Find where the given text appears and provide that cell's center as [x, y] coordinate. 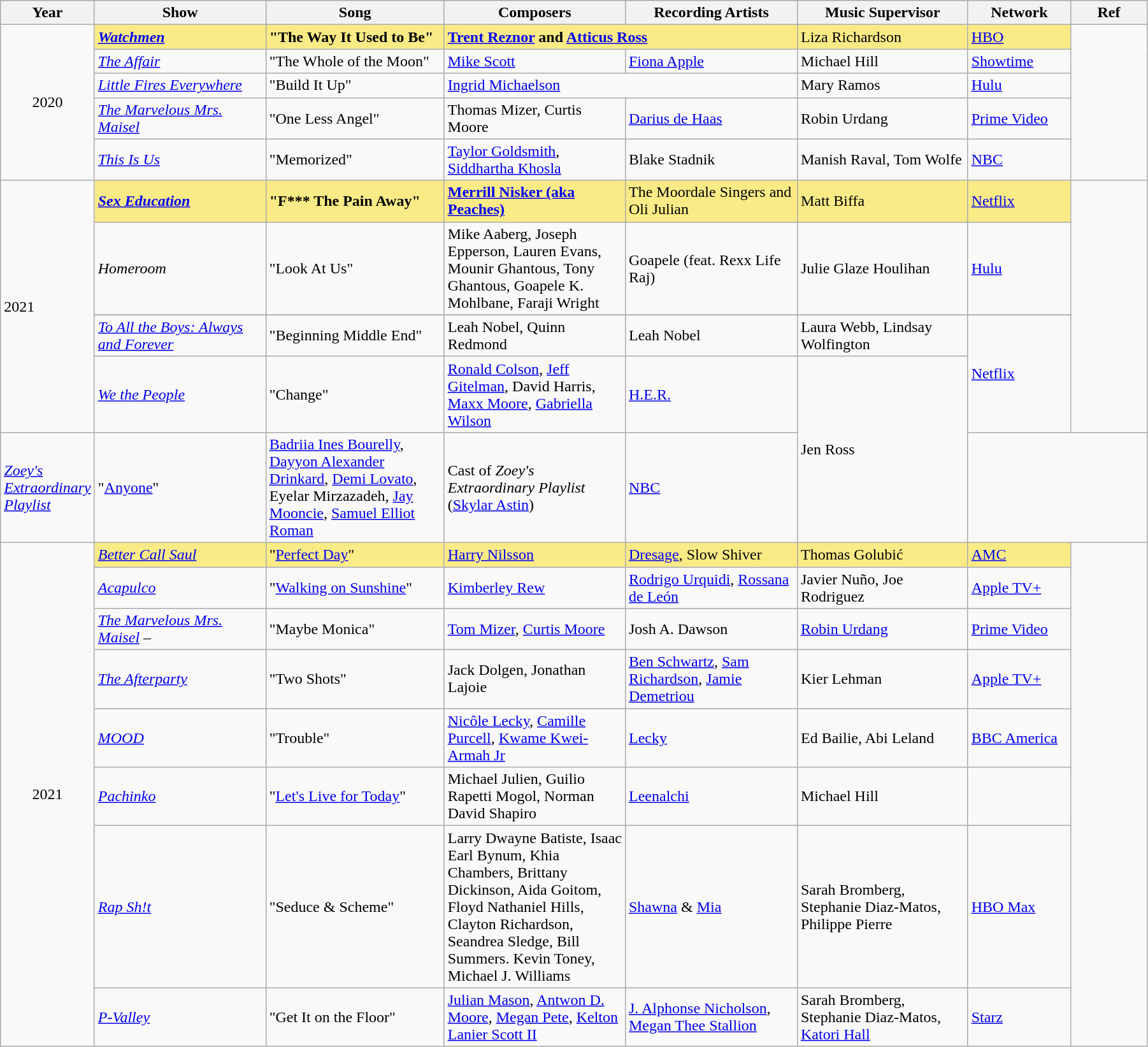
Michael Julien, Guilio Rapetti Mogol, Norman David Shapiro [535, 797]
Better Call Saul [180, 554]
AMC [1019, 554]
Javier Nuño, Joe Rodriguez [882, 588]
Thomas Golubić [882, 554]
Tom Mizer, Curtis Moore [535, 630]
Badriia Ines Bourelly, Dayyon Alexander Drinkard, Demi Lovato, Eyelar Mirzazadeh, Jay Mooncie, Samuel Elliot Roman [355, 487]
Mary Ramos [882, 85]
Dresage, Slow Shiver [711, 554]
Nicôle Lecky, Camille Purcell, Kwame Kwei-Armah Jr [535, 738]
Cast of Zoey's Extraordinary Playlist (Skylar Astin) [535, 487]
Ed Bailie, Abi Leland [882, 738]
"Perfect Day" [355, 554]
Ingrid Michaelson [621, 85]
Leah Nobel [711, 335]
Laura Webb, Lindsay Wolfington [882, 335]
Network [1019, 13]
P-Valley [180, 1017]
Julian Mason, Antwon D. Moore, Megan Pete, Kelton Lanier Scott II [535, 1017]
Jen Ross [882, 449]
Composers [535, 13]
"Trouble" [355, 738]
The Affair [180, 61]
Little Fires Everywhere [180, 85]
Mike Aaberg, Joseph Epperson, Lauren Evans, Mounir Ghantous, Tony Ghantous, Goapele K. Mohlbane, Faraji Wright [535, 268]
Rap Sh!t [180, 907]
2020 [47, 103]
Blake Stadnik [711, 159]
Trent Reznor and Atticus Ross [621, 37]
"Maybe Monica" [355, 630]
Manish Raval, Tom Wolfe [882, 159]
The Moordale Singers and Oli Julian [711, 201]
Ronald Colson, Jeff Gitelman, David Harris, Maxx Moore, Gabriella Wilson [535, 394]
Song [355, 13]
Merrill Nisker (aka Peaches) [535, 201]
Pachinko [180, 797]
BBC America [1019, 738]
Harry Nilsson [535, 554]
H.E.R. [711, 394]
Starz [1019, 1017]
Mike Scott [535, 61]
J. Alphonse Nicholson, Megan Thee Stallion [711, 1017]
Ben Schwartz, Sam Richardson, Jamie Demetriou [711, 679]
Goapele (feat. Rexx Life Raj) [711, 268]
Music Supervisor [882, 13]
Matt Biffa [882, 201]
Ref [1109, 13]
Liza Richardson [882, 37]
Recording Artists [711, 13]
HBO [1019, 37]
Watchmen [180, 37]
Thomas Mizer, Curtis Moore [535, 119]
Zoey's Extraordinary Playlist [47, 487]
Shawna & Mia [711, 907]
Julie Glaze Houlihan [882, 268]
"Look At Us" [355, 268]
Darius de Haas [711, 119]
HBO Max [1019, 907]
Leah Nobel, Quinn Redmond [535, 335]
Showtime [1019, 61]
We the People [180, 394]
Fiona Apple [711, 61]
Lecky [711, 738]
The Afterparty [180, 679]
Sarah Bromberg, Stephanie Diaz-Matos, Katori Hall [882, 1017]
"Walking on Sunshine" [355, 588]
Jack Dolgen, Jonathan Lajoie [535, 679]
"Beginning Middle End" [355, 335]
The Marvelous Mrs. Maisel – [180, 630]
Rodrigo Urquidi, Rossana de León [711, 588]
"Anyone" [180, 487]
"Two Shots" [355, 679]
Homeroom [180, 268]
"Get It on the Floor" [355, 1017]
Taylor Goldsmith, Siddhartha Khosla [535, 159]
"The Way It Used to Be" [355, 37]
The Marvelous Mrs. Maisel [180, 119]
Leenalchi [711, 797]
MOOD [180, 738]
"Seduce & Scheme" [355, 907]
Kimberley Rew [535, 588]
Sex Education [180, 201]
This Is Us [180, 159]
"The Whole of the Moon" [355, 61]
"Let's Live for Today" [355, 797]
"Memorized" [355, 159]
"Build It Up" [355, 85]
Josh A. Dawson [711, 630]
"F*** The Pain Away" [355, 201]
Acapulco [180, 588]
Show [180, 13]
To All the Boys: Always and Forever [180, 335]
Sarah Bromberg, Stephanie Diaz-Matos, Philippe Pierre [882, 907]
Kier Lehman [882, 679]
"One Less Angel" [355, 119]
Year [47, 13]
"Change" [355, 394]
